From the cell containing the given text, extract its center point as (X, Y) coordinate. 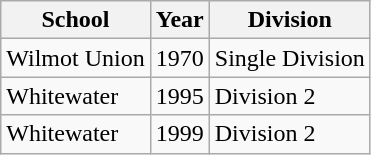
1995 (180, 96)
1970 (180, 58)
Year (180, 20)
1999 (180, 134)
School (76, 20)
Single Division (290, 58)
Division (290, 20)
Wilmot Union (76, 58)
